Determine the (x, y) coordinate at the center of the cell enclosing the given text.  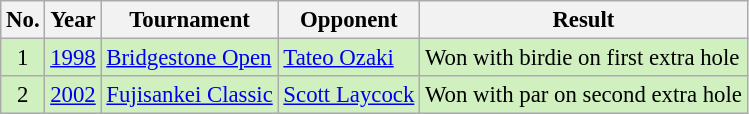
Fujisankei Classic (190, 95)
Year (73, 20)
Won with birdie on first extra hole (584, 58)
Scott Laycock (349, 95)
No. (23, 20)
Bridgestone Open (190, 58)
1 (23, 58)
Opponent (349, 20)
Won with par on second extra hole (584, 95)
Tournament (190, 20)
2 (23, 95)
Result (584, 20)
2002 (73, 95)
1998 (73, 58)
Tateo Ozaki (349, 58)
